Output the (X, Y) coordinate of the center of the cell containing the given text.  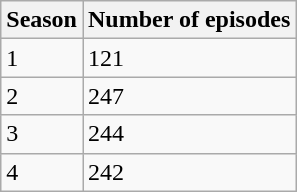
1 (42, 58)
Season (42, 20)
4 (42, 172)
244 (188, 134)
3 (42, 134)
242 (188, 172)
247 (188, 96)
Number of episodes (188, 20)
2 (42, 96)
121 (188, 58)
